Extract the [X, Y] coordinate from the center of the cell holding the provided text.  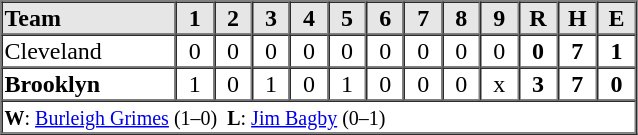
x [499, 84]
W: Burleigh Grimes (1–0) L: Jim Bagby (0–1) [319, 116]
2 [233, 18]
Team [89, 18]
Cleveland [89, 50]
R [538, 18]
6 [385, 18]
Brooklyn [89, 84]
5 [347, 18]
4 [309, 18]
E [616, 18]
9 [499, 18]
H [578, 18]
8 [461, 18]
